Provide the (x, y) coordinate of the cell's center where the given text is located.  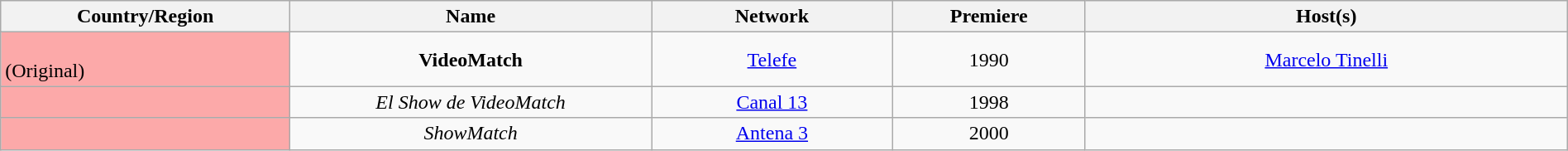
VideoMatch (470, 60)
Premiere (989, 17)
ShowMatch (470, 134)
Antena 3 (772, 134)
Canal 13 (772, 102)
Host(s) (1327, 17)
Network (772, 17)
Telefe (772, 60)
Marcelo Tinelli (1327, 60)
(Original) (146, 60)
El Show de VideoMatch (470, 102)
1990 (989, 60)
Country/Region (146, 17)
Name (470, 17)
2000 (989, 134)
1998 (989, 102)
